Return [X, Y] of the center of cell containing provided text 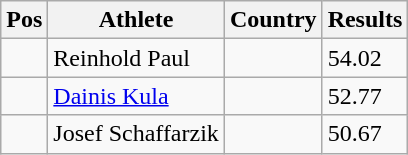
Dainis Kula [136, 96]
Country [273, 20]
Josef Schaffarzik [136, 134]
50.67 [365, 134]
52.77 [365, 96]
Athlete [136, 20]
Pos [24, 20]
Reinhold Paul [136, 58]
Results [365, 20]
54.02 [365, 58]
